Locate the cell with the specified text and output its [X, Y] center coordinate. 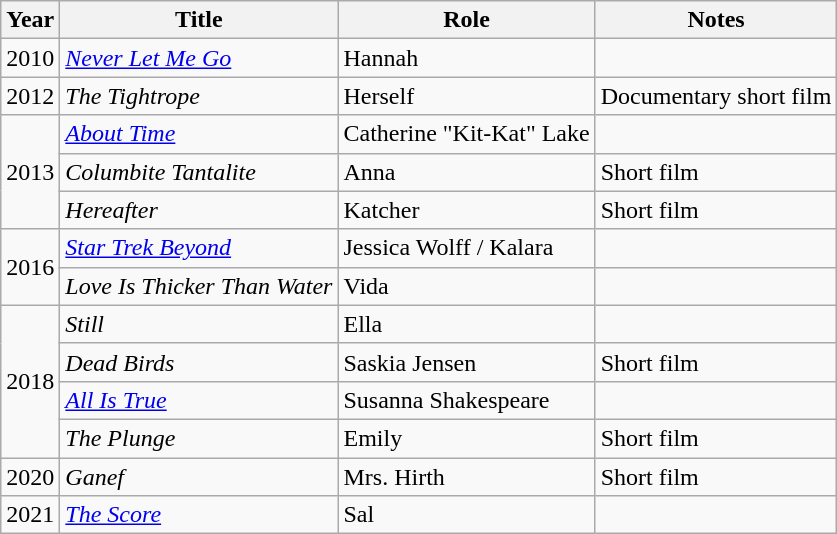
Vida [466, 286]
Star Trek Beyond [199, 248]
Ganef [199, 477]
Hereafter [199, 210]
Catherine "Kit-Kat" Lake [466, 134]
Mrs. Hirth [466, 477]
Columbite Tantalite [199, 172]
Anna [466, 172]
Katcher [466, 210]
Sal [466, 515]
2016 [30, 267]
Notes [716, 20]
2020 [30, 477]
Emily [466, 438]
Jessica Wolff / Kalara [466, 248]
2018 [30, 381]
All Is True [199, 400]
Year [30, 20]
Title [199, 20]
2010 [30, 58]
2013 [30, 172]
About Time [199, 134]
Susanna Shakespeare [466, 400]
Never Let Me Go [199, 58]
2021 [30, 515]
Role [466, 20]
Ella [466, 324]
Love Is Thicker Than Water [199, 286]
2012 [30, 96]
Herself [466, 96]
Dead Birds [199, 362]
Hannah [466, 58]
The Tightrope [199, 96]
The Plunge [199, 438]
Saskia Jensen [466, 362]
Documentary short film [716, 96]
Still [199, 324]
The Score [199, 515]
